For the text-containing cell, return its midpoint in [X, Y] coordinate format. 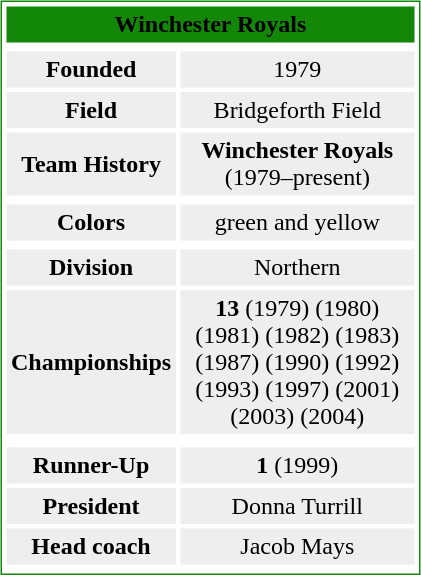
Team History [90, 164]
Winchester Royals (1979–present) [297, 164]
1 (1999) [297, 466]
Bridgeforth Field [297, 110]
Runner-Up [90, 466]
1979 [297, 70]
Donna Turrill [297, 506]
Jacob Mays [297, 546]
Field [90, 110]
President [90, 506]
Founded [90, 70]
Division [90, 268]
green and yellow [297, 222]
Colors [90, 222]
Northern [297, 268]
Winchester Royals [210, 24]
Championships [90, 362]
Head coach [90, 546]
13 (1979) (1980) (1981) (1982) (1983) (1987) (1990) (1992) (1993) (1997) (2001) (2003) (2004) [297, 362]
